Search for the cell housing the specified text and yield its [X, Y] center coordinate. 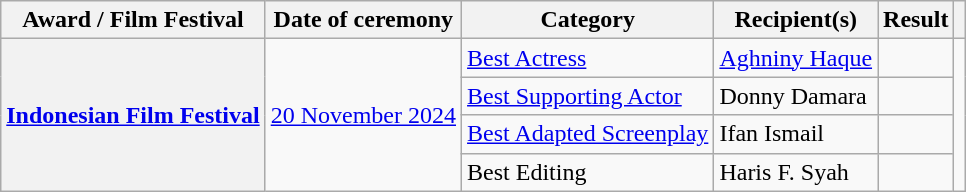
Donny Damara [796, 96]
Result [916, 20]
Ifan Ismail [796, 134]
Haris F. Syah [796, 172]
Award / Film Festival [133, 20]
20 November 2024 [363, 115]
Best Editing [588, 172]
Best Actress [588, 58]
Best Adapted Screenplay [588, 134]
Recipient(s) [796, 20]
Indonesian Film Festival [133, 115]
Aghniny Haque [796, 58]
Category [588, 20]
Date of ceremony [363, 20]
Best Supporting Actor [588, 96]
